Determine the (x, y) coordinate at the center of the cell enclosing the given text.  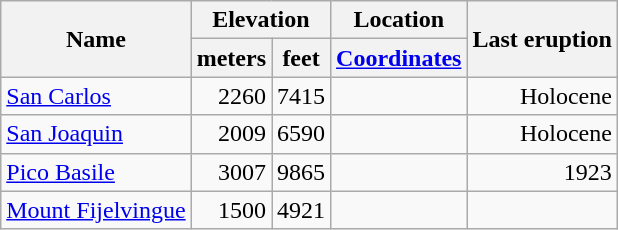
Mount Fijelvingue (96, 210)
feet (302, 58)
San Joaquin (96, 134)
4921 (302, 210)
Pico Basile (96, 172)
7415 (302, 96)
Elevation (260, 20)
Name (96, 39)
Coordinates (399, 58)
1500 (231, 210)
1923 (542, 172)
San Carlos (96, 96)
9865 (302, 172)
6590 (302, 134)
meters (231, 58)
2260 (231, 96)
2009 (231, 134)
Location (399, 20)
3007 (231, 172)
Last eruption (542, 39)
